Identify which cell holds the provided text, then report its (x, y) central coordinate. 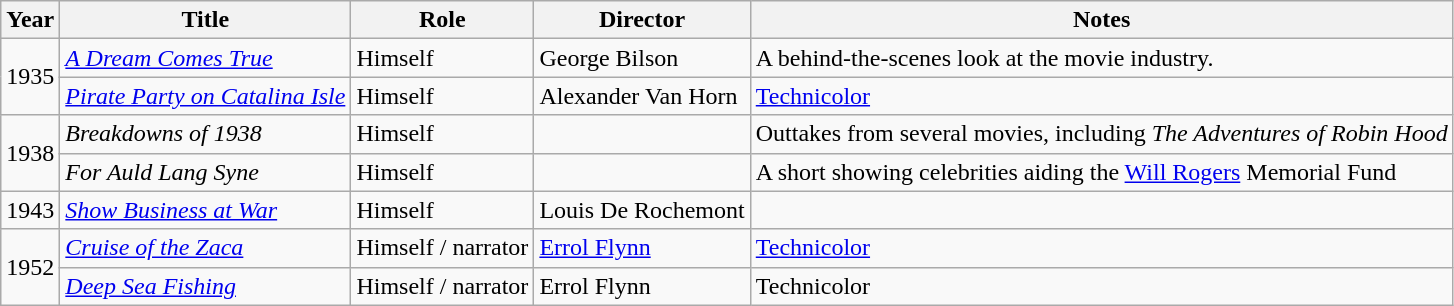
Alexander Van Horn (642, 96)
Louis De Rochemont (642, 210)
For Auld Lang Syne (206, 172)
A short showing celebrities aiding the Will Rogers Memorial Fund (1102, 172)
Year (30, 20)
Outtakes from several movies, including The Adventures of Robin Hood (1102, 134)
Deep Sea Fishing (206, 286)
Breakdowns of 1938 (206, 134)
Cruise of the Zaca (206, 248)
1935 (30, 77)
1952 (30, 267)
1938 (30, 153)
Title (206, 20)
Pirate Party on Catalina Isle (206, 96)
Notes (1102, 20)
A behind-the-scenes look at the movie industry. (1102, 58)
Role (442, 20)
Show Business at War (206, 210)
A Dream Comes True (206, 58)
George Bilson (642, 58)
1943 (30, 210)
Director (642, 20)
